Return the [X, Y] coordinate for the center point of the cell that contains the specified text.  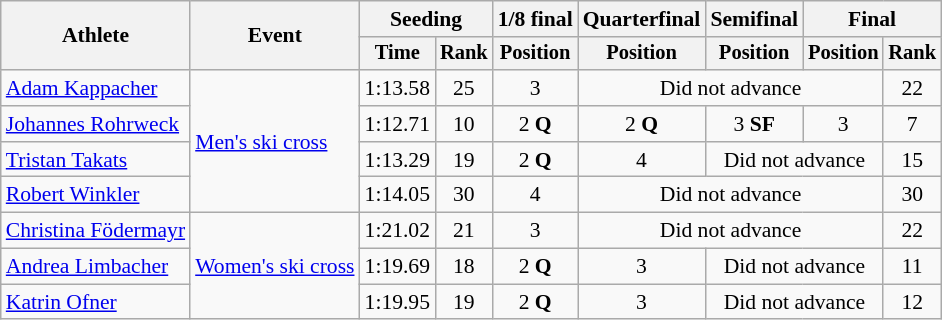
25 [464, 88]
Tristan Takats [96, 160]
1:13.58 [398, 88]
Christina Födermayr [96, 231]
Adam Kappacher [96, 88]
Time [398, 54]
18 [464, 267]
Women's ski cross [274, 266]
7 [912, 124]
1:19.95 [398, 302]
1:13.29 [398, 160]
1:12.71 [398, 124]
Andrea Limbacher [96, 267]
Seeding [426, 19]
10 [464, 124]
1:14.05 [398, 195]
Johannes Rohrweck [96, 124]
1:21.02 [398, 231]
Event [274, 36]
3 SF [754, 124]
Semifinal [754, 19]
Quarterfinal [642, 19]
1/8 final [536, 19]
Robert Winkler [96, 195]
15 [912, 160]
Final [872, 19]
12 [912, 302]
Men's ski cross [274, 141]
Katrin Ofner [96, 302]
Athlete [96, 36]
1:19.69 [398, 267]
21 [464, 231]
11 [912, 267]
